Find where the given text appears and provide that cell's center as (x, y) coordinate. 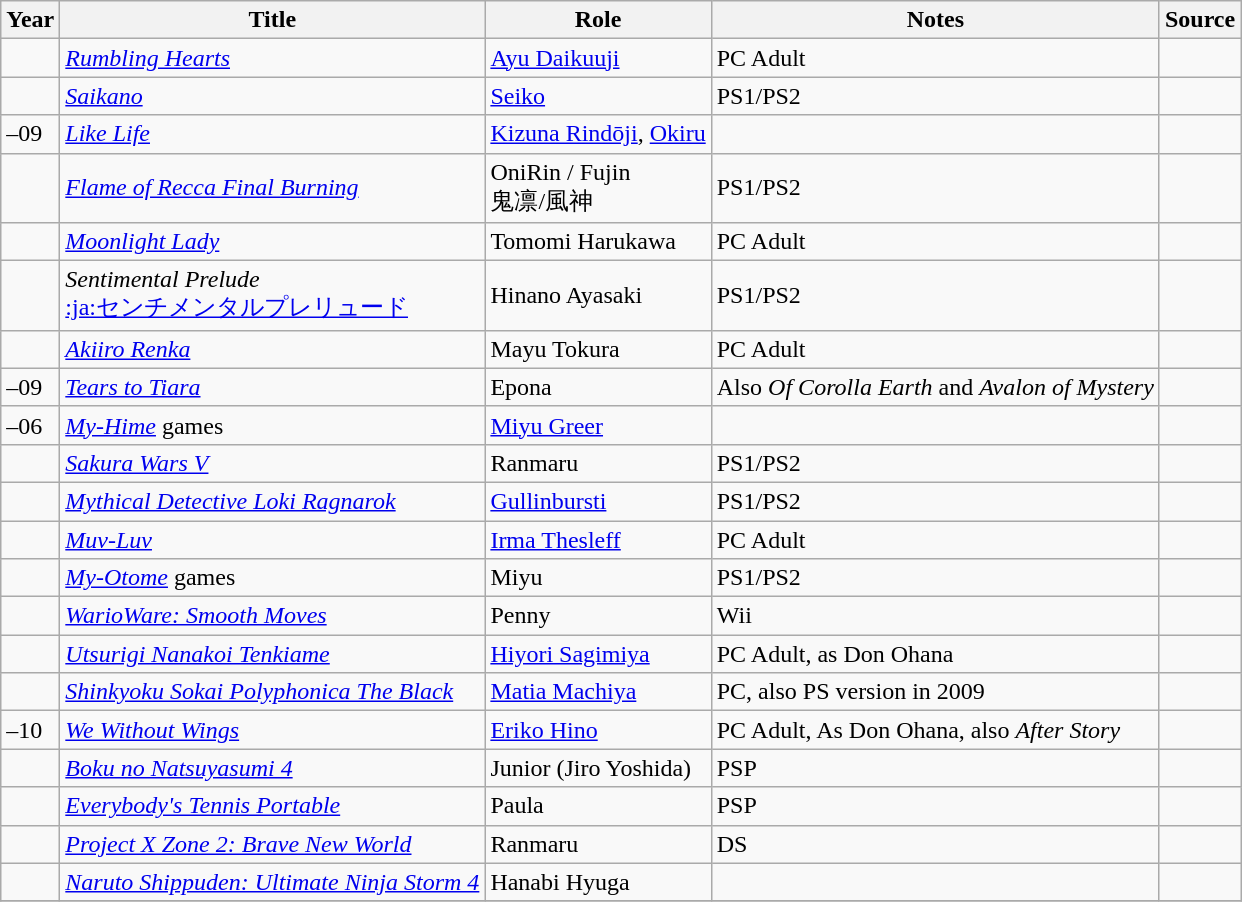
Naruto Shippuden: Ultimate Ninja Storm 4 (272, 882)
Like Life (272, 134)
Shinkyoku Sokai Polyphonica The Black (272, 692)
Hanabi Hyuga (598, 882)
Utsurigi Nanakoi Tenkiame (272, 654)
–10 (30, 730)
Seiko (598, 96)
Gullinbursti (598, 501)
Matia Machiya (598, 692)
Source (1200, 20)
Akiiro Renka (272, 349)
Everybody's Tennis Portable (272, 806)
We Without Wings (272, 730)
Miyu Greer (598, 425)
Notes (935, 20)
Sakura Wars V (272, 463)
Ayu Daikuuji (598, 58)
My-Hime games (272, 425)
PC Adult, As Don Ohana, also After Story (935, 730)
Penny (598, 616)
Also Of Corolla Earth and Avalon of Mystery (935, 387)
Tears to Tiara (272, 387)
Hinano Ayasaki (598, 296)
Sentimental Prelude:ja:センチメンタルプレリュード (272, 296)
Project X Zone 2: Brave New World (272, 844)
Wii (935, 616)
Eriko Hino (598, 730)
Moonlight Lady (272, 242)
–06 (30, 425)
DS (935, 844)
Epona (598, 387)
WarioWare: Smooth Moves (272, 616)
PC, also PS version in 2009 (935, 692)
Irma Thesleff (598, 539)
Junior (Jiro Yoshida) (598, 768)
Tomomi Harukawa (598, 242)
Muv-Luv (272, 539)
Year (30, 20)
Boku no Natsuyasumi 4 (272, 768)
Mythical Detective Loki Ragnarok (272, 501)
Flame of Recca Final Burning (272, 188)
Saikano (272, 96)
Role (598, 20)
Paula (598, 806)
Title (272, 20)
PC Adult, as Don Ohana (935, 654)
My-Otome games (272, 578)
Mayu Tokura (598, 349)
Kizuna Rindōji, Okiru (598, 134)
OniRin / Fujin鬼凛/風神 (598, 188)
Miyu (598, 578)
Rumbling Hearts (272, 58)
Hiyori Sagimiya (598, 654)
